Return [X, Y] of the center of cell containing provided text 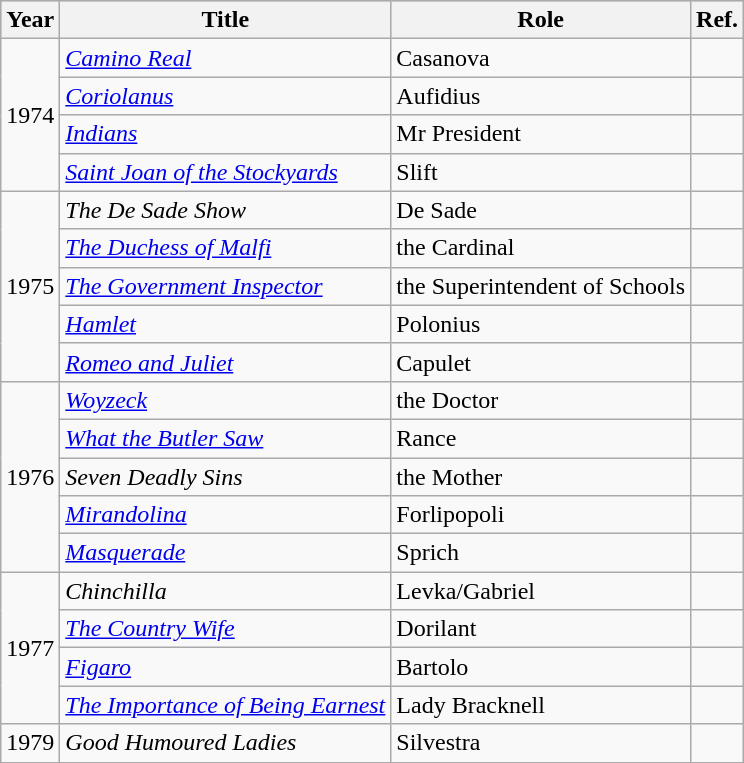
Capulet [541, 362]
Aufidius [541, 96]
the Mother [541, 477]
1977 [30, 648]
Forlipopoli [541, 515]
1975 [30, 286]
1976 [30, 476]
Coriolanus [226, 96]
1979 [30, 743]
Mirandolina [226, 515]
The Government Inspector [226, 286]
the Superintendent of Schools [541, 286]
Dorilant [541, 629]
Camino Real [226, 58]
Chinchilla [226, 591]
Seven Deadly Sins [226, 477]
Role [541, 20]
The Country Wife [226, 629]
the Cardinal [541, 248]
Romeo and Juliet [226, 362]
Silvestra [541, 743]
Woyzeck [226, 400]
Hamlet [226, 324]
Slift [541, 172]
Year [30, 20]
Lady Bracknell [541, 705]
Rance [541, 438]
What the Butler Saw [226, 438]
Good Humoured Ladies [226, 743]
Ref. [718, 20]
The De Sade Show [226, 210]
Title [226, 20]
The Importance of Being Earnest [226, 705]
Levka/Gabriel [541, 591]
the Doctor [541, 400]
Mr President [541, 134]
Polonius [541, 324]
Masquerade [226, 553]
Sprich [541, 553]
1974 [30, 115]
Figaro [226, 667]
De Sade [541, 210]
Saint Joan of the Stockyards [226, 172]
The Duchess of Malfi [226, 248]
Casanova [541, 58]
Indians [226, 134]
Bartolo [541, 667]
